Search for the cell housing the specified text and yield its (x, y) center coordinate. 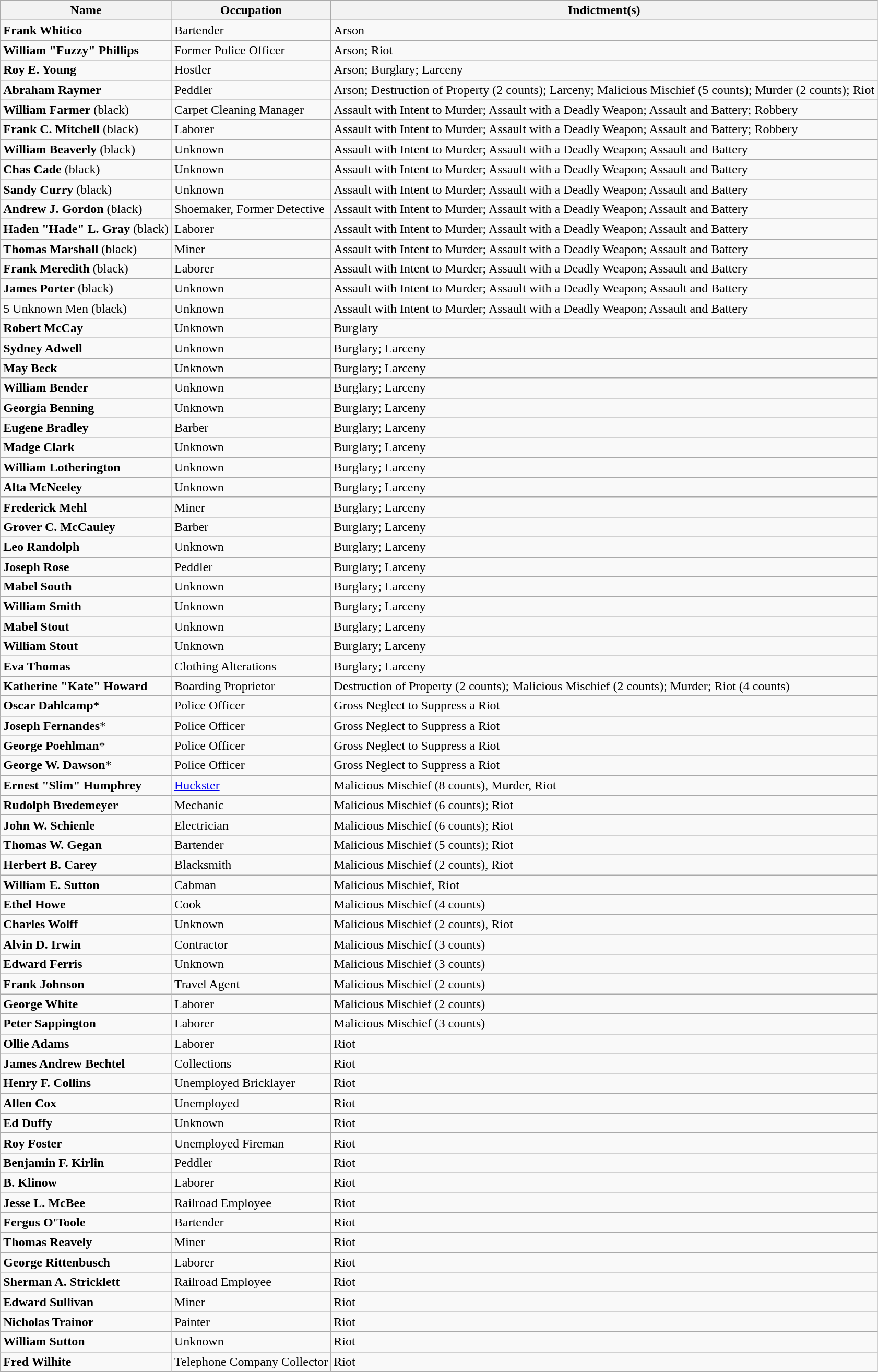
Abraham Raymer (86, 90)
Malicious Mischief (4 counts) (604, 905)
Name (86, 10)
Arson; Riot (604, 50)
Nicholas Trainor (86, 1322)
George White (86, 1004)
Henry F. Collins (86, 1083)
Rudolph Bredemeyer (86, 805)
Katherine "Kate" Howard (86, 686)
William Farmer (black) (86, 110)
Leo Randolph (86, 547)
Indictment(s) (604, 10)
Clothing Alterations (251, 666)
Sandy Curry (black) (86, 189)
Unemployed (251, 1103)
George Poehlman* (86, 746)
Fred Wilhite (86, 1362)
5 Unknown Men (black) (86, 309)
B. Klinow (86, 1182)
Robert McCay (86, 328)
Edward Ferris (86, 964)
Telephone Company Collector (251, 1362)
Unemployed Bricklayer (251, 1083)
Painter (251, 1322)
Arson (604, 30)
Roy Foster (86, 1143)
Roy E. Young (86, 70)
Eugene Bradley (86, 428)
Frank Johnson (86, 984)
Grover C. McCauley (86, 527)
Collections (251, 1063)
Edward Sullivan (86, 1302)
William E. Sutton (86, 885)
Shoemaker, Former Detective (251, 209)
Oscar Dahlcamp* (86, 706)
Thomas Marshall (black) (86, 249)
Herbert B. Carey (86, 865)
William Sutton (86, 1342)
Ernest "Slim" Humphrey (86, 785)
Boarding Proprietor (251, 686)
Frederick Mehl (86, 507)
Unemployed Fireman (251, 1143)
Fergus O'Toole (86, 1223)
Destruction of Property (2 counts); Malicious Mischief (2 counts); Murder; Riot (4 counts) (604, 686)
Ed Duffy (86, 1123)
Former Police Officer (251, 50)
Contractor (251, 944)
Benjamin F. Kirlin (86, 1163)
William "Fuzzy" Phillips (86, 50)
Ethel Howe (86, 905)
Electrician (251, 825)
Sydney Adwell (86, 348)
William Stout (86, 646)
Cabman (251, 885)
Burglary (604, 328)
Joseph Rose (86, 566)
Alta McNeeley (86, 487)
Cook (251, 905)
Frank Whitico (86, 30)
Jesse L. McBee (86, 1202)
Joseph Fernandes* (86, 726)
May Beck (86, 368)
Huckster (251, 785)
Blacksmith (251, 865)
Mabel Stout (86, 626)
Mechanic (251, 805)
Thomas Reavely (86, 1243)
Ollie Adams (86, 1044)
Malicious Mischief, Riot (604, 885)
Charles Wolff (86, 925)
Occupation (251, 10)
Madge Clark (86, 447)
Frank C. Mitchell (black) (86, 129)
James Andrew Bechtel (86, 1063)
Alvin D. Irwin (86, 944)
Malicious Mischief (8 counts), Murder, Riot (604, 785)
Arson; Destruction of Property (2 counts); Larceny; Malicious Mischief (5 counts); Murder (2 counts); Riot (604, 90)
Sherman A. Stricklett (86, 1282)
Allen Cox (86, 1103)
Haden "Hade" L. Gray (black) (86, 229)
George Rittenbusch (86, 1262)
Thomas W. Gegan (86, 845)
James Porter (black) (86, 289)
Travel Agent (251, 984)
Malicious Mischief (5 counts); Riot (604, 845)
Peter Sappington (86, 1024)
Carpet Cleaning Manager (251, 110)
Hostler (251, 70)
William Smith (86, 607)
John W. Schienle (86, 825)
Chas Cade (black) (86, 169)
Mabel South (86, 587)
Eva Thomas (86, 666)
William Bender (86, 388)
Frank Meredith (black) (86, 269)
Andrew J. Gordon (black) (86, 209)
Arson; Burglary; Larceny (604, 70)
Georgia Benning (86, 408)
William Lotherington (86, 467)
George W. Dawson* (86, 765)
William Beaverly (black) (86, 149)
